From the cell containing the given text, extract its center point as (X, Y) coordinate. 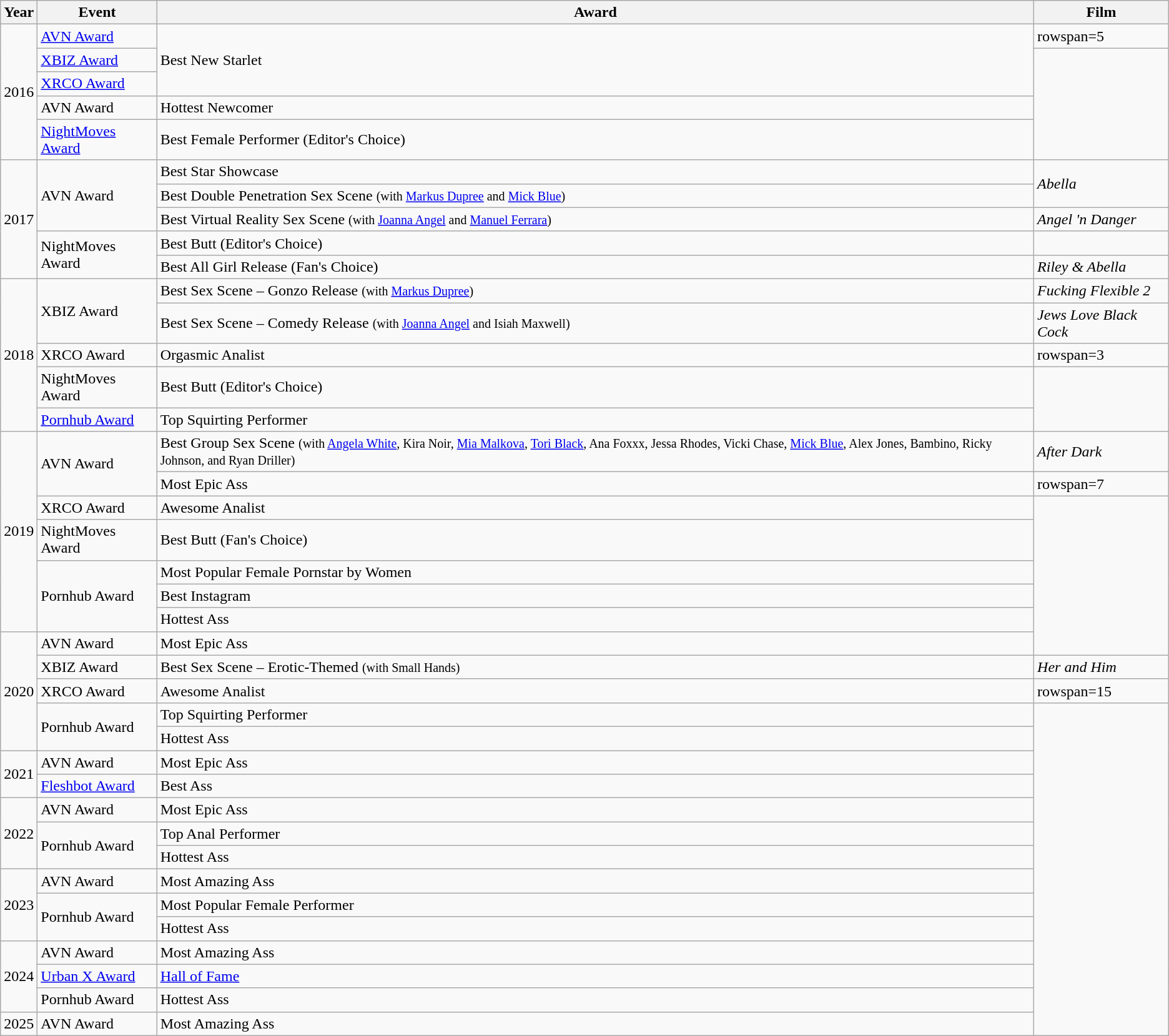
2016 (19, 92)
2019 (19, 531)
Fucking Flexible 2 (1102, 290)
2023 (19, 905)
rowspan=5 (1102, 36)
2025 (19, 1024)
Riley & Abella (1102, 267)
rowspan=3 (1102, 355)
Best Sex Scene – Erotic-Themed (with Small Hands) (595, 667)
Most Popular Female Pornstar by Women (595, 572)
Year (19, 12)
Best Star Showcase (595, 172)
Best Sex Scene – Gonzo Release (with Markus Dupree) (595, 290)
Urban X Award (97, 976)
rowspan=15 (1102, 691)
Best Virtual Reality Sex Scene (with Joanna Angel and Manuel Ferrara) (595, 219)
rowspan=7 (1102, 484)
Top Anal Performer (595, 834)
Hall of Fame (595, 976)
Orgasmic Analist (595, 355)
Film (1102, 12)
2024 (19, 976)
Hottest Newcomer (595, 107)
After Dark (1102, 452)
Best Female Performer (Editor's Choice) (595, 140)
Best All Girl Release (Fan's Choice) (595, 267)
2022 (19, 834)
Jews Love Black Cock (1102, 322)
Best Double Penetration Sex Scene (with Markus Dupree and Mick Blue) (595, 195)
Her and Him (1102, 667)
2020 (19, 691)
Most Popular Female Performer (595, 905)
Event (97, 12)
Best New Starlet (595, 60)
Award (595, 12)
Angel 'n Danger (1102, 219)
Best Butt (Fan's Choice) (595, 540)
Best Instagram (595, 596)
Abella (1102, 184)
Best Sex Scene – Comedy Release (with Joanna Angel and Isiah Maxwell) (595, 322)
2017 (19, 219)
2021 (19, 774)
2018 (19, 355)
Fleshbot Award (97, 786)
Best Ass (595, 786)
